Capture the cell that displays the provided text and extract its (X, Y) central coordinate. 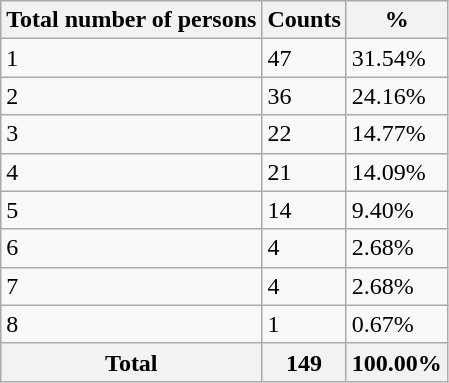
6 (132, 248)
0.67% (396, 324)
14.09% (396, 172)
Total (132, 362)
Total number of persons (132, 20)
14 (304, 210)
22 (304, 134)
9.40% (396, 210)
5 (132, 210)
14.77% (396, 134)
2 (132, 96)
36 (304, 96)
% (396, 20)
8 (132, 324)
31.54% (396, 58)
24.16% (396, 96)
149 (304, 362)
21 (304, 172)
3 (132, 134)
47 (304, 58)
Counts (304, 20)
100.00% (396, 362)
7 (132, 286)
